Provide the [x, y] coordinate of the cell's center where the given text is located.  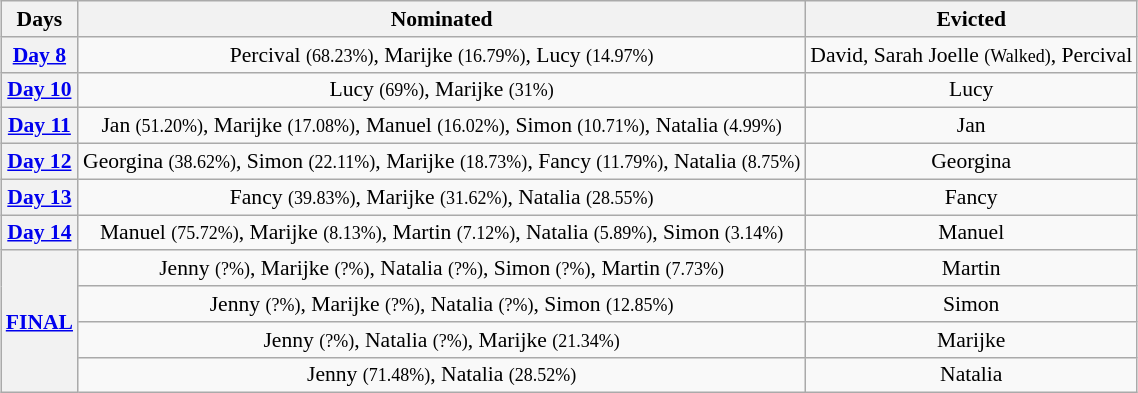
Fancy (39.83%), Marijke (31.62%), Natalia (28.55%) [442, 197]
Lucy [971, 90]
Days [40, 19]
Jenny (71.48%), Natalia (28.52%) [442, 375]
Marijke [971, 340]
Day 11 [40, 126]
Percival (68.23%), Marijke (16.79%), Lucy (14.97%) [442, 55]
Manuel (75.72%), Marijke (8.13%), Martin (7.12%), Natalia (5.89%), Simon (3.14%) [442, 233]
Lucy (69%), Marijke (31%) [442, 90]
Jenny (?%), Natalia (?%), Marijke (21.34%) [442, 340]
Fancy [971, 197]
Jenny (?%), Marijke (?%), Natalia (?%), Simon (12.85%) [442, 304]
Day 14 [40, 233]
Natalia [971, 375]
Simon [971, 304]
Jenny (?%), Marijke (?%), Natalia (?%), Simon (?%), Martin (7.73%) [442, 269]
Jan [971, 126]
Georgina [971, 162]
Jan (51.20%), Marijke (17.08%), Manuel (16.02%), Simon (10.71%), Natalia (4.99%) [442, 126]
David, Sarah Joelle (Walked), Percival [971, 55]
FINAL [40, 322]
Day 13 [40, 197]
Nominated [442, 19]
Day 8 [40, 55]
Martin [971, 269]
Georgina (38.62%), Simon (22.11%), Marijke (18.73%), Fancy (11.79%), Natalia (8.75%) [442, 162]
Day 10 [40, 90]
Manuel [971, 233]
Evicted [971, 19]
Day 12 [40, 162]
